Detect which cell encompasses the target text, then output its (x, y) center coordinate. 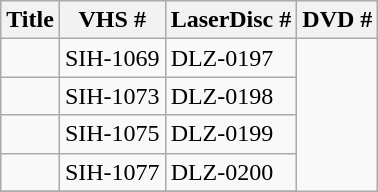
DLZ-0199 (231, 134)
DVD # (338, 20)
SIH-1069 (112, 58)
VHS # (112, 20)
SIH-1073 (112, 96)
DLZ-0197 (231, 58)
DLZ-0198 (231, 96)
SIH-1077 (112, 172)
Title (30, 20)
SIH-1075 (112, 134)
DLZ-0200 (231, 172)
LaserDisc # (231, 20)
